Return (x, y) of the center of cell containing provided text 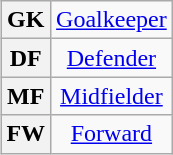
MF (26, 96)
GK (26, 20)
Defender (112, 58)
Forward (112, 134)
DF (26, 58)
Goalkeeper (112, 20)
Midfielder (112, 96)
FW (26, 134)
